From the cell containing the given text, extract its center point as (x, y) coordinate. 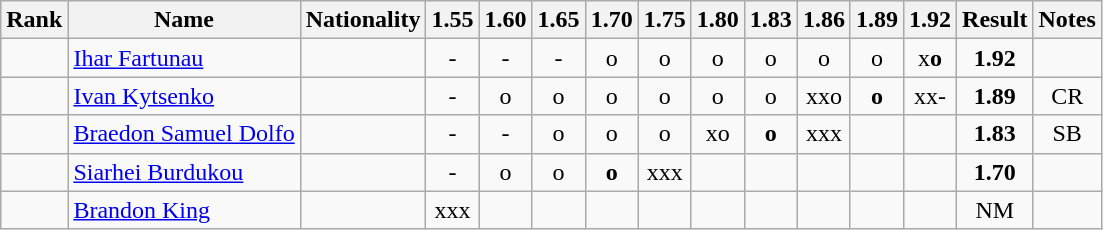
1.60 (506, 20)
1.80 (718, 20)
Notes (1067, 20)
Nationality (363, 20)
xx- (930, 96)
Ivan Kytsenko (184, 96)
Siarhei Burdukou (184, 172)
Rank (34, 20)
1.65 (558, 20)
1.55 (452, 20)
Name (184, 20)
1.75 (664, 20)
Ihar Fartunau (184, 58)
xxo (824, 96)
CR (1067, 96)
Result (995, 20)
Braedon Samuel Dolfo (184, 134)
NM (995, 210)
1.86 (824, 20)
SB (1067, 134)
Brandon King (184, 210)
